Return [X, Y] of the center of cell containing provided text 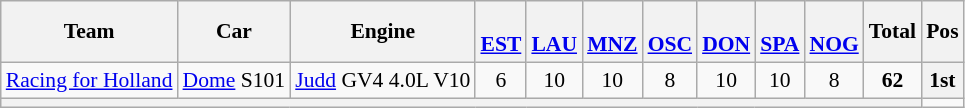
Car [234, 32]
Total [892, 32]
Judd GV4 4.0L V10 [382, 80]
6 [500, 80]
MNZ [612, 32]
Racing for Holland [90, 80]
SPA [780, 32]
Team [90, 32]
DON [726, 32]
EST [500, 32]
Dome S101 [234, 80]
Pos [942, 32]
1st [942, 80]
LAU [554, 32]
Engine [382, 32]
NOG [834, 32]
62 [892, 80]
OSC [670, 32]
